Find where the given text appears and provide that cell's center as [X, Y] coordinate. 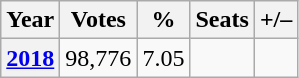
Year [30, 20]
+/– [276, 20]
Votes [98, 20]
98,776 [98, 58]
7.05 [164, 58]
Seats [222, 20]
2018 [30, 58]
% [164, 20]
